Identify which cell holds the provided text, then report its [x, y] central coordinate. 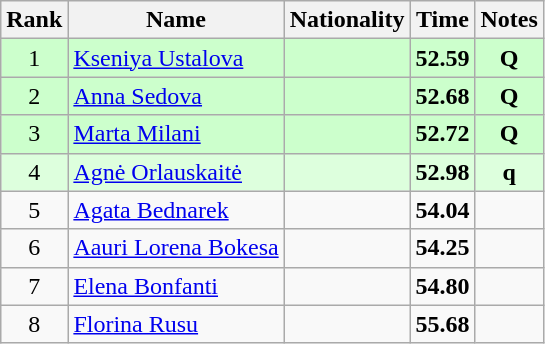
Name [176, 20]
Nationality [347, 20]
Anna Sedova [176, 96]
Florina Rusu [176, 324]
52.98 [442, 172]
52.68 [442, 96]
6 [34, 248]
q [509, 172]
55.68 [442, 324]
54.25 [442, 248]
54.80 [442, 286]
4 [34, 172]
Rank [34, 20]
Notes [509, 20]
3 [34, 134]
54.04 [442, 210]
Kseniya Ustalova [176, 58]
Agnė Orlauskaitė [176, 172]
52.59 [442, 58]
Agata Bednarek [176, 210]
Time [442, 20]
Aauri Lorena Bokesa [176, 248]
1 [34, 58]
Elena Bonfanti [176, 286]
7 [34, 286]
8 [34, 324]
2 [34, 96]
Marta Milani [176, 134]
5 [34, 210]
52.72 [442, 134]
